Extract the (x, y) coordinate from the center of the cell holding the provided text.  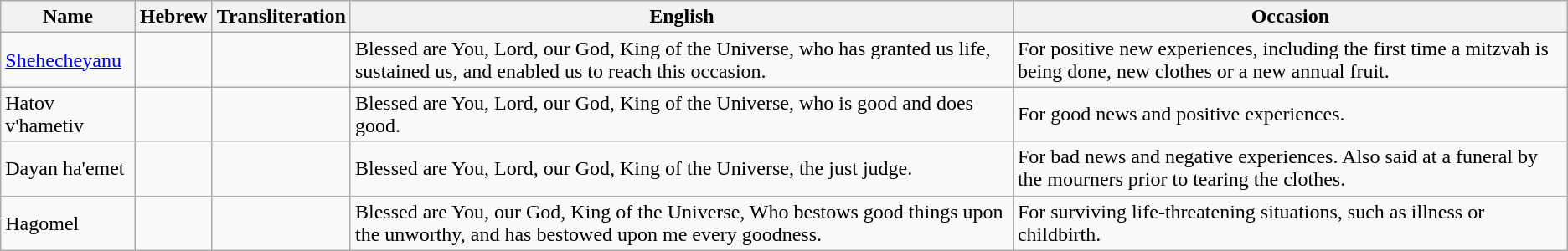
Blessed are You, our God, King of the Universe, Who bestows good things upon the unworthy, and has bestowed upon me every goodness. (682, 223)
For good news and positive experiences. (1290, 114)
Blessed are You, Lord, our God, King of the Universe, who is good and does good. (682, 114)
Occasion (1290, 17)
English (682, 17)
Transliteration (281, 17)
Blessed are You, Lord, our God, King of the Universe, who has granted us life, sustained us, and enabled us to reach this occasion. (682, 60)
For bad news and negative experiences. Also said at a funeral by the mourners prior to tearing the clothes. (1290, 169)
Hagomel (68, 223)
Shehecheyanu (68, 60)
Hebrew (173, 17)
Blessed are You, Lord, our God, King of the Universe, the just judge. (682, 169)
For positive new experiences, including the first time a mitzvah is being done, new clothes or a new annual fruit. (1290, 60)
For surviving life-threatening situations, such as illness or childbirth. (1290, 223)
Hatov v'hametiv (68, 114)
Name (68, 17)
Dayan ha'emet (68, 169)
